Return [X, Y] of the center of cell containing provided text 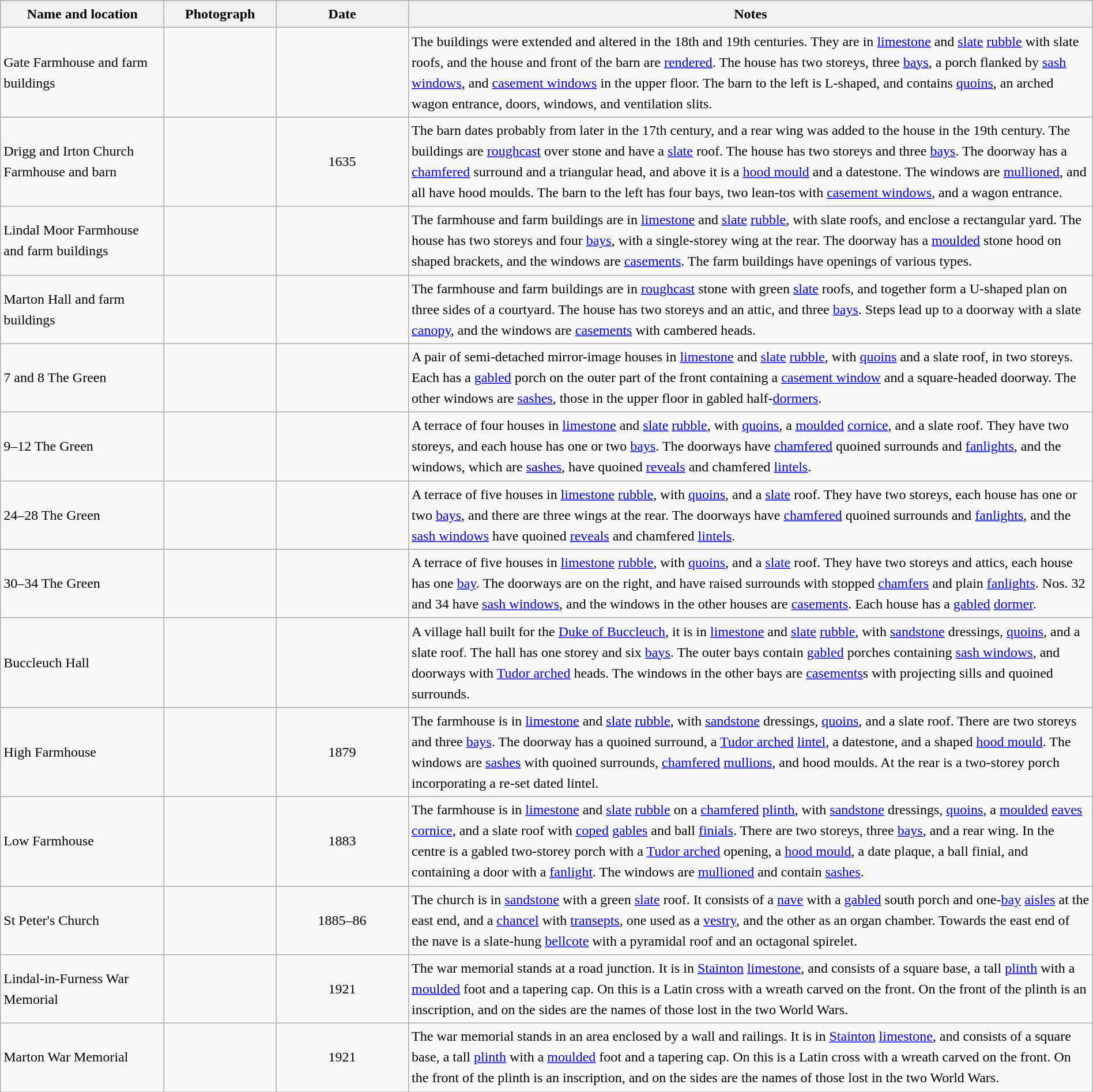
Lindal Moor Farmhouse and farm buildings [82, 241]
Date [342, 14]
St Peter's Church [82, 921]
30–34 The Green [82, 583]
Marton War Memorial [82, 1058]
High Farmhouse [82, 751]
1885–86 [342, 921]
Notes [751, 14]
Photograph [220, 14]
Gate Farmhouse and farm buildings [82, 73]
9–12 The Green [82, 446]
Lindal-in-Furness War Memorial [82, 989]
Name and location [82, 14]
Marton Hall and farm buildings [82, 309]
1635 [342, 161]
1883 [342, 841]
24–28 The Green [82, 515]
Buccleuch Hall [82, 663]
1879 [342, 751]
Low Farmhouse [82, 841]
Drigg and Irton Church Farmhouse and barn [82, 161]
7 and 8 The Green [82, 378]
